Find where the given text appears and provide that cell's center as [x, y] coordinate. 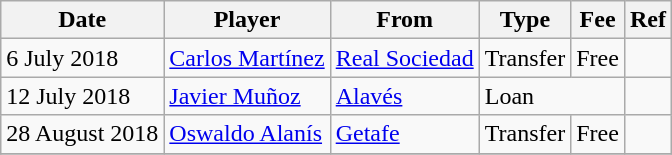
From [404, 20]
Real Sociedad [404, 58]
Fee [598, 20]
Date [82, 20]
Loan [552, 96]
Player [247, 20]
Oswaldo Alanís [247, 134]
Getafe [404, 134]
12 July 2018 [82, 96]
Ref [648, 20]
Type [525, 20]
Alavés [404, 96]
6 July 2018 [82, 58]
28 August 2018 [82, 134]
Carlos Martínez [247, 58]
Javier Muñoz [247, 96]
